Pinpoint the cell where the given text exists, returning its [X, Y] midpoint coordinate. 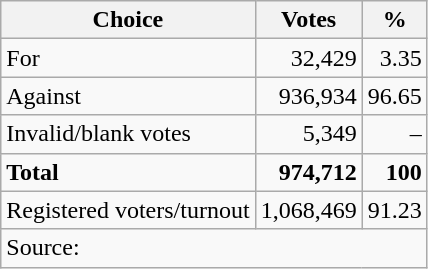
Total [128, 172]
Invalid/blank votes [128, 134]
Votes [308, 20]
1,068,469 [308, 210]
– [394, 134]
974,712 [308, 172]
96.65 [394, 96]
100 [394, 172]
5,349 [308, 134]
Source: [214, 248]
32,429 [308, 58]
Registered voters/turnout [128, 210]
% [394, 20]
936,934 [308, 96]
For [128, 58]
Against [128, 96]
Choice [128, 20]
91.23 [394, 210]
3.35 [394, 58]
